Return the (x, y) coordinate for the center point of the cell that contains the specified text.  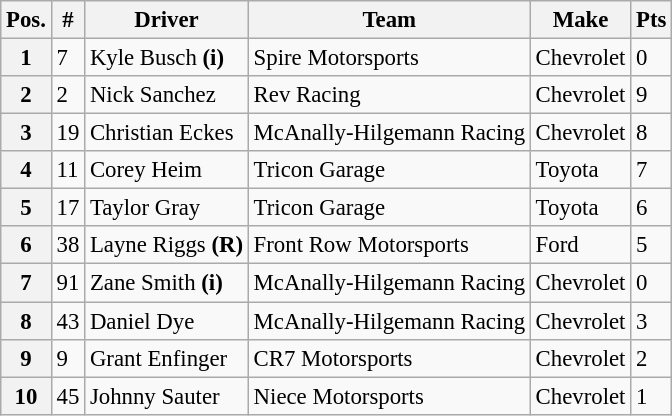
11 (68, 170)
CR7 Motorsports (389, 358)
17 (68, 208)
Johnny Sauter (167, 396)
43 (68, 321)
Front Row Motorsports (389, 245)
Pts (652, 20)
Taylor Gray (167, 208)
Spire Motorsports (389, 58)
Driver (167, 20)
Corey Heim (167, 170)
Niece Motorsports (389, 396)
38 (68, 245)
Christian Eckes (167, 133)
Pos. (26, 20)
# (68, 20)
Rev Racing (389, 95)
10 (26, 396)
19 (68, 133)
Team (389, 20)
Nick Sanchez (167, 95)
Grant Enfinger (167, 358)
45 (68, 396)
Kyle Busch (i) (167, 58)
Zane Smith (i) (167, 283)
Ford (580, 245)
Daniel Dye (167, 321)
91 (68, 283)
4 (26, 170)
Layne Riggs (R) (167, 245)
Make (580, 20)
